Output the [X, Y] coordinate of the center of the cell containing the given text.  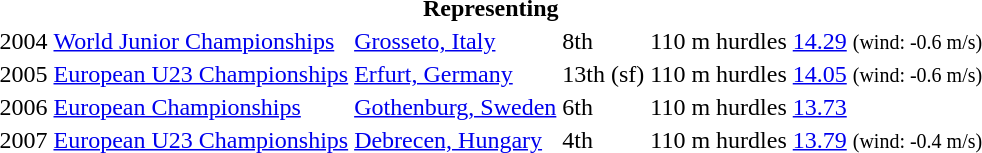
Gothenburg, Sweden [456, 107]
13th (sf) [604, 74]
European Championships [201, 107]
World Junior Championships [201, 41]
Erfurt, Germany [456, 74]
European U23 Championships [201, 74]
Grosseto, Italy [456, 41]
8th [604, 41]
6th [604, 107]
